Scan for the cell matching the given text and deliver its [x, y] coordinate at center. 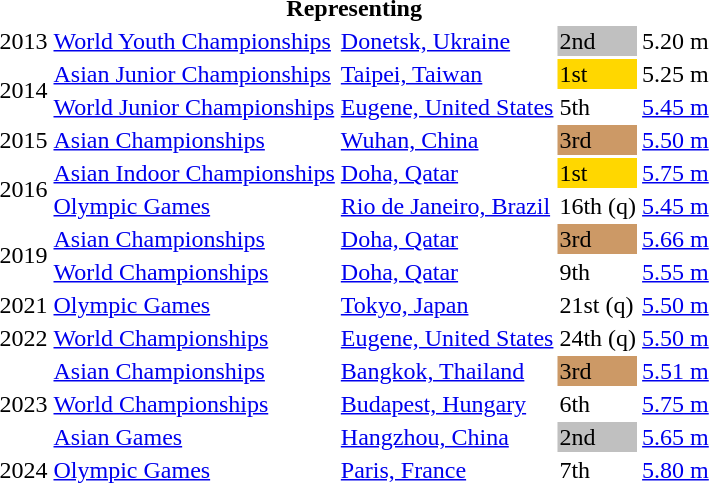
9th [598, 272]
Donetsk, Ukraine [447, 41]
16th (q) [598, 206]
5th [598, 107]
6th [598, 404]
Hangzhou, China [447, 437]
Asian Junior Championships [194, 74]
Bangkok, Thailand [447, 371]
Rio de Janeiro, Brazil [447, 206]
Asian Indoor Championships [194, 173]
24th (q) [598, 338]
World Youth Championships [194, 41]
Taipei, Taiwan [447, 74]
21st (q) [598, 305]
Wuhan, China [447, 140]
World Junior Championships [194, 107]
Budapest, Hungary [447, 404]
Tokyo, Japan [447, 305]
Asian Games [194, 437]
